For the text-containing cell, return its midpoint in (X, Y) coordinate format. 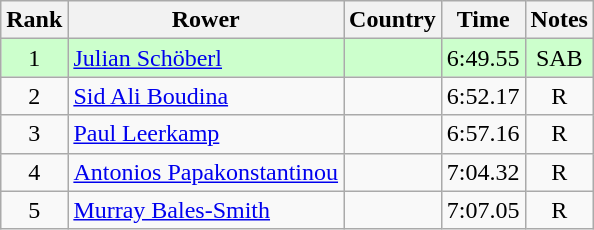
Paul Leerkamp (206, 134)
Rank (34, 20)
SAB (559, 58)
Rower (206, 20)
Country (393, 20)
3 (34, 134)
Notes (559, 20)
6:49.55 (483, 58)
Murray Bales-Smith (206, 210)
1 (34, 58)
4 (34, 172)
Antonios Papakonstantinou (206, 172)
2 (34, 96)
Time (483, 20)
Julian Schöberl (206, 58)
7:04.32 (483, 172)
7:07.05 (483, 210)
Sid Ali Boudina (206, 96)
6:57.16 (483, 134)
6:52.17 (483, 96)
5 (34, 210)
